From the cell containing the given text, extract its center point as [x, y] coordinate. 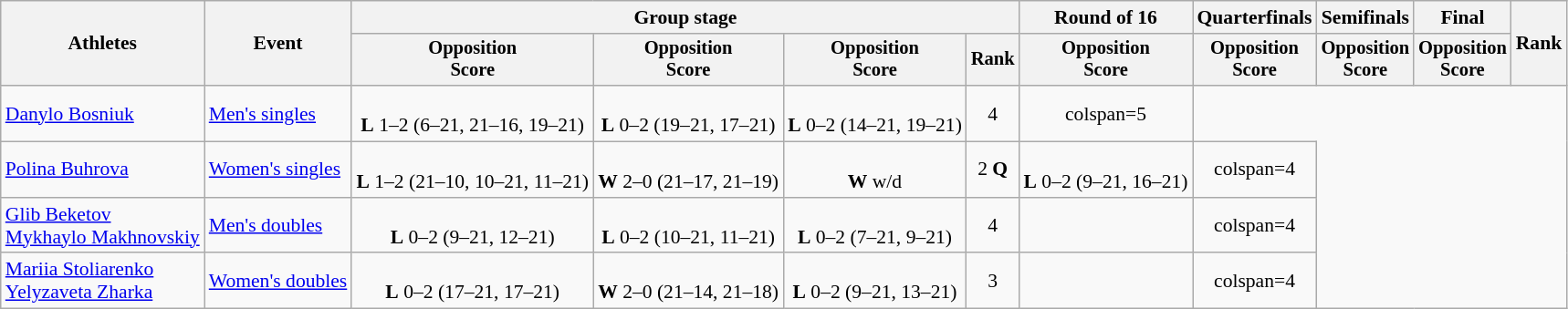
L 0–2 (9–21, 16–21) [1105, 170]
Quarterfinals [1254, 17]
Women's doubles [278, 281]
Semifinals [1365, 17]
Danylo Bosniuk [102, 113]
L 0–2 (14–21, 19–21) [874, 113]
Men's singles [278, 113]
Event [278, 44]
2 Q [993, 170]
Final [1462, 17]
W 2–0 (21–17, 21–19) [688, 170]
L 0–2 (9–21, 13–21) [874, 281]
L 0–2 (17–21, 17–21) [473, 281]
L 0–2 (19–21, 17–21) [688, 113]
L 0–2 (9–21, 12–21) [473, 226]
Mariia StoliarenkoYelyzaveta Zharka [102, 281]
3 [993, 281]
Polina Buhrova [102, 170]
W 2–0 (21–14, 21–18) [688, 281]
L 0–2 (7–21, 9–21) [874, 226]
Glib BeketovMykhaylo Makhnovskiy [102, 226]
W w/d [874, 170]
Men's doubles [278, 226]
Round of 16 [1105, 17]
Group stage [685, 17]
Athletes [102, 44]
colspan=5 [1105, 113]
L 0–2 (10–21, 11–21) [688, 226]
Women's singles [278, 170]
L 1–2 (6–21, 21–16, 19–21) [473, 113]
L 1–2 (21–10, 10–21, 11–21) [473, 170]
